Extract the [X, Y] coordinate from the center of the cell holding the provided text.  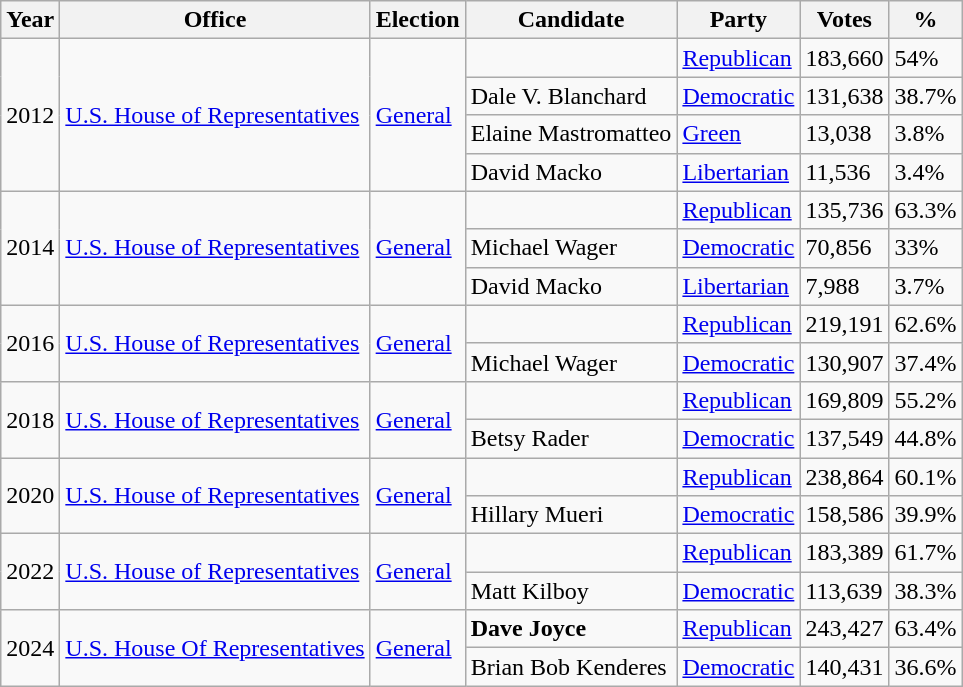
37.4% [926, 362]
183,389 [844, 553]
% [926, 20]
Matt Kilboy [571, 591]
63.3% [926, 210]
38.3% [926, 591]
2016 [30, 343]
54% [926, 58]
Dale V. Blanchard [571, 96]
158,586 [844, 515]
137,549 [844, 438]
2018 [30, 419]
61.7% [926, 553]
2024 [30, 648]
Dave Joyce [571, 629]
Brian Bob Kenderes [571, 667]
2014 [30, 248]
39.9% [926, 515]
Office [215, 20]
Candidate [571, 20]
Party [738, 20]
63.4% [926, 629]
Elaine Mastromatteo [571, 134]
3.4% [926, 172]
3.8% [926, 134]
2012 [30, 115]
62.6% [926, 324]
169,809 [844, 400]
2022 [30, 572]
Hillary Mueri [571, 515]
36.6% [926, 667]
140,431 [844, 667]
11,536 [844, 172]
183,660 [844, 58]
60.1% [926, 477]
Votes [844, 20]
135,736 [844, 210]
3.7% [926, 286]
131,638 [844, 96]
55.2% [926, 400]
Year [30, 20]
Betsy Rader [571, 438]
7,988 [844, 286]
2020 [30, 496]
38.7% [926, 96]
243,427 [844, 629]
70,856 [844, 248]
219,191 [844, 324]
113,639 [844, 591]
Election [418, 20]
13,038 [844, 134]
Green [738, 134]
U.S. House Of Representatives [215, 648]
130,907 [844, 362]
44.8% [926, 438]
238,864 [844, 477]
33% [926, 248]
